Return [x, y] of the center of cell containing provided text 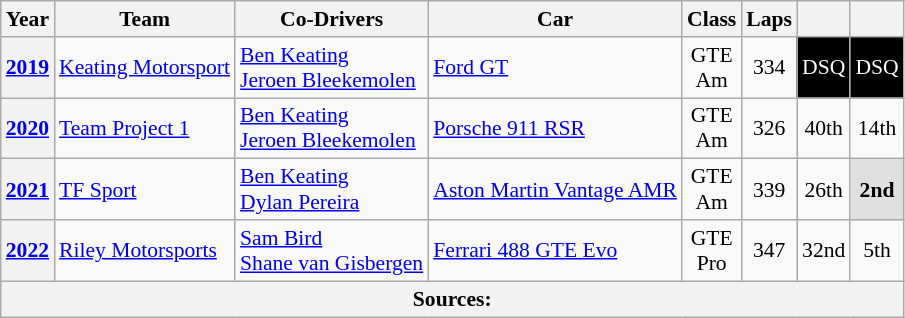
Porsche 911 RSR [555, 128]
Year [28, 19]
Team [144, 19]
Ben Keating Dylan Pereira [332, 190]
Ferrari 488 GTE Evo [555, 250]
2nd [876, 190]
347 [769, 250]
GTEPro [712, 250]
Ford GT [555, 68]
5th [876, 250]
Sources: [452, 299]
Riley Motorsports [144, 250]
TF Sport [144, 190]
2022 [28, 250]
2021 [28, 190]
2020 [28, 128]
Keating Motorsport [144, 68]
334 [769, 68]
14th [876, 128]
Co-Drivers [332, 19]
Laps [769, 19]
Car [555, 19]
Sam Bird Shane van Gisbergen [332, 250]
40th [824, 128]
Class [712, 19]
Team Project 1 [144, 128]
326 [769, 128]
32nd [824, 250]
339 [769, 190]
2019 [28, 68]
26th [824, 190]
Aston Martin Vantage AMR [555, 190]
